Find where the given text appears and provide that cell's center as (x, y) coordinate. 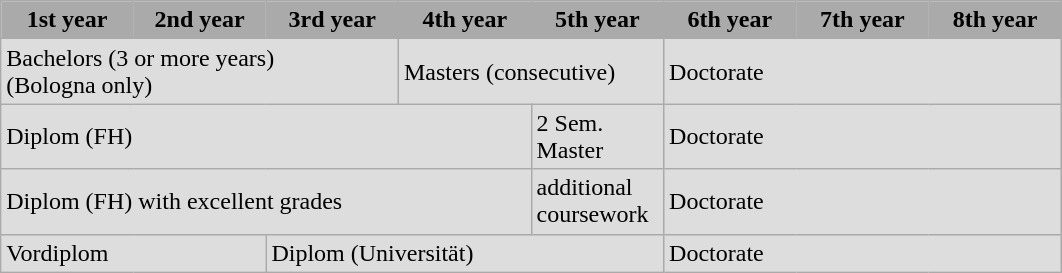
8th year (996, 20)
5th year (598, 20)
2 Sem. Master (598, 136)
3rd year (332, 20)
6th year (730, 20)
Masters (consecutive) (530, 72)
additional coursework (598, 202)
7th year (862, 20)
Diplom (FH) with excellent grades (266, 202)
Bachelors (3 or more years)(Bologna only) (200, 72)
2nd year (200, 20)
Vordiplom (134, 253)
Diplom (Universität) (465, 253)
Diplom (FH) (266, 136)
4th year (464, 20)
1st year (68, 20)
